Extract the [X, Y] coordinate from the center of the cell holding the provided text.  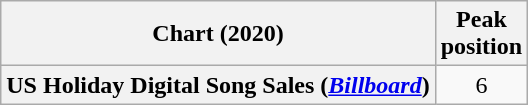
US Holiday Digital Song Sales (Billboard) [218, 85]
Peakposition [481, 34]
6 [481, 85]
Chart (2020) [218, 34]
